Search for the cell housing the specified text and yield its [X, Y] center coordinate. 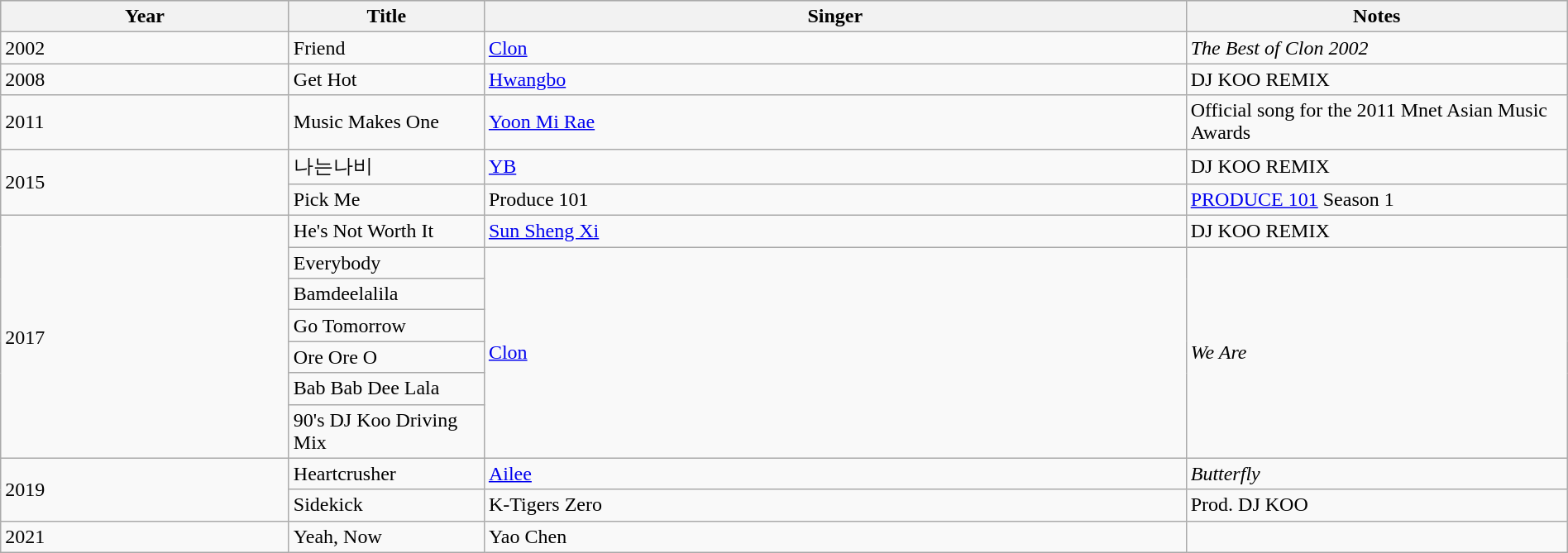
Bamdeelalila [386, 294]
He's Not Worth It [386, 231]
2017 [146, 337]
Year [146, 17]
Everybody [386, 263]
2021 [146, 536]
Get Hot [386, 79]
Sun Sheng Xi [835, 231]
Yao Chen [835, 536]
Ailee [835, 474]
Heartcrusher [386, 474]
90's DJ Koo Driving Mix [386, 431]
2011 [146, 122]
Butterfly [1376, 474]
Go Tomorrow [386, 326]
Music Makes One [386, 122]
나는나비 [386, 167]
Notes [1376, 17]
2002 [146, 48]
Title [386, 17]
Hwangbo [835, 79]
2008 [146, 79]
Pick Me [386, 200]
PRODUCE 101 Season 1 [1376, 200]
Official song for the 2011 Mnet Asian Music Awards [1376, 122]
Yeah, Now [386, 536]
Singer [835, 17]
Bab Bab Dee Lala [386, 389]
We Are [1376, 352]
YB [835, 167]
Produce 101 [835, 200]
2019 [146, 489]
K-Tigers Zero [835, 505]
2015 [146, 182]
Sidekick [386, 505]
Prod. DJ KOO [1376, 505]
Ore Ore O [386, 357]
Yoon Mi Rae [835, 122]
Friend [386, 48]
The Best of Clon 2002 [1376, 48]
